Scan for the cell matching the given text and deliver its (X, Y) coordinate at center. 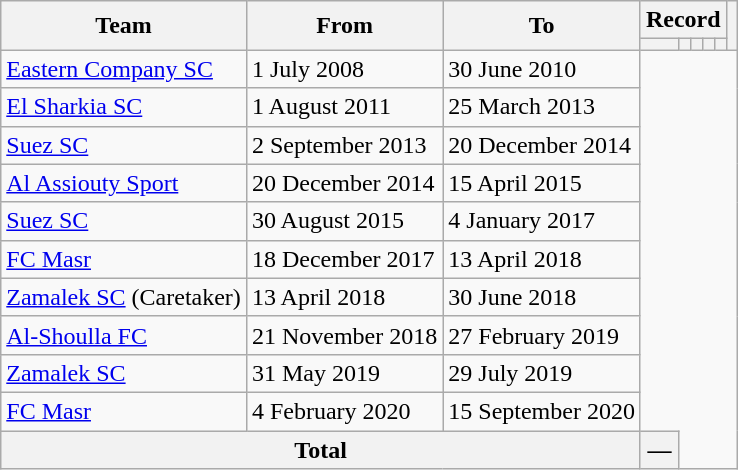
Total (321, 449)
Zamalek SC (124, 373)
1 July 2008 (344, 69)
2 September 2013 (344, 145)
27 February 2019 (542, 335)
30 June 2018 (542, 297)
29 July 2019 (542, 373)
31 May 2019 (344, 373)
21 November 2018 (344, 335)
— (659, 449)
18 December 2017 (344, 259)
El Sharkia SC (124, 107)
Eastern Company SC (124, 69)
15 September 2020 (542, 411)
Zamalek SC (Caretaker) (124, 297)
30 August 2015 (344, 221)
4 January 2017 (542, 221)
30 June 2010 (542, 69)
Team (124, 26)
Al Assiouty Sport (124, 183)
15 April 2015 (542, 183)
4 February 2020 (344, 411)
Al-Shoulla FC (124, 335)
1 August 2011 (344, 107)
Record (683, 20)
To (542, 26)
25 March 2013 (542, 107)
From (344, 26)
